Find where the given text appears and provide that cell's center as [x, y] coordinate. 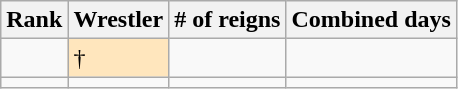
Combined days [371, 20]
Wrestler [118, 20]
† [118, 58]
# of reigns [228, 20]
Rank [34, 20]
